Detect which cell encompasses the target text, then output its (X, Y) center coordinate. 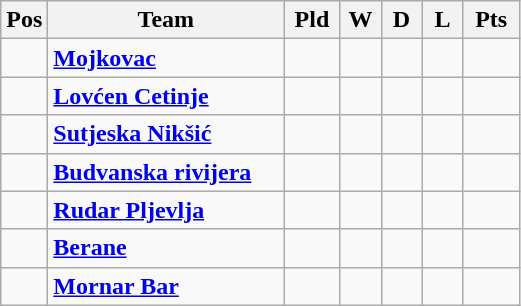
Mojkovac (166, 58)
Pos (24, 20)
L (442, 20)
Lovćen Cetinje (166, 96)
Rudar Pljevlja (166, 210)
Pld (312, 20)
Pts (491, 20)
D (402, 20)
Team (166, 20)
Mornar Bar (166, 286)
Sutjeska Nikšić (166, 134)
Budvanska rivijera (166, 172)
Berane (166, 248)
W (360, 20)
